Detect which cell encompasses the target text, then output its [x, y] center coordinate. 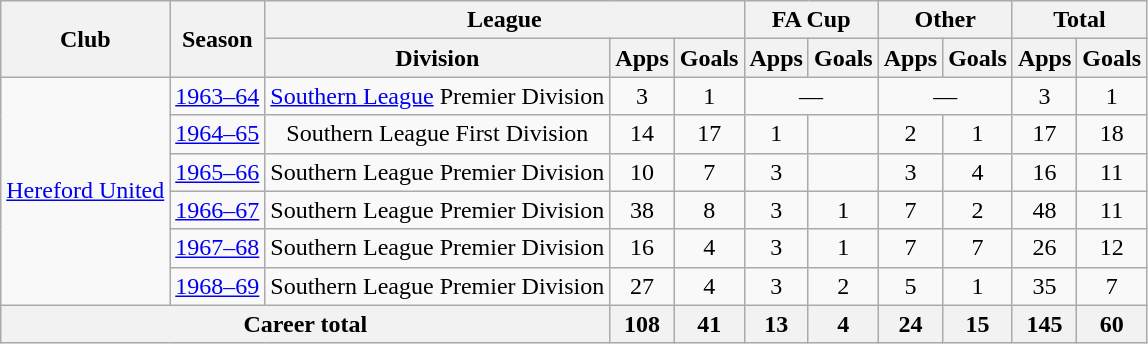
1964–65 [218, 134]
5 [910, 286]
27 [642, 286]
18 [1112, 134]
35 [1044, 286]
Other [945, 20]
10 [642, 172]
8 [709, 210]
12 [1112, 248]
1965–66 [218, 172]
Total [1079, 20]
FA Cup [811, 20]
1966–67 [218, 210]
48 [1044, 210]
1967–68 [218, 248]
15 [978, 324]
24 [910, 324]
Season [218, 39]
Career total [306, 324]
Club [86, 39]
Division [438, 58]
41 [709, 324]
1968–69 [218, 286]
108 [642, 324]
60 [1112, 324]
League [504, 20]
26 [1044, 248]
14 [642, 134]
1963–64 [218, 96]
Hereford United [86, 191]
13 [776, 324]
Southern League First Division [438, 134]
38 [642, 210]
145 [1044, 324]
